Capture the cell that displays the provided text and extract its [x, y] central coordinate. 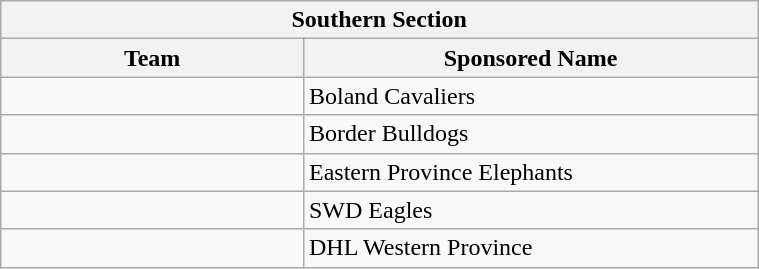
SWD Eagles [530, 210]
Sponsored Name [530, 58]
Boland Cavaliers [530, 96]
Border Bulldogs [530, 134]
Southern Section [380, 20]
Team [152, 58]
Eastern Province Elephants [530, 172]
DHL Western Province [530, 248]
